Extract the [x, y] coordinate from the center of the cell holding the provided text.  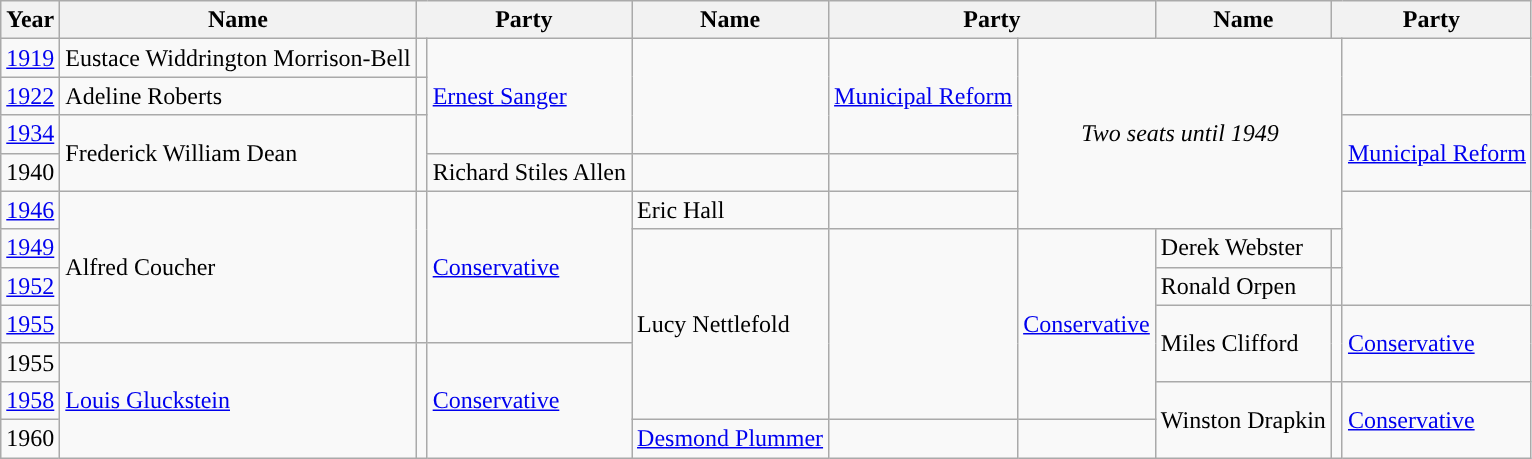
1934 [30, 134]
Two seats until 1949 [1180, 134]
1960 [30, 438]
Year [30, 20]
Winston Drapkin [1243, 419]
Eric Hall [730, 210]
Derek Webster [1243, 248]
Ernest Sanger [529, 96]
1952 [30, 286]
Ronald Orpen [1243, 286]
1940 [30, 172]
Eustace Widdrington Morrison-Bell [238, 58]
1949 [30, 248]
1946 [30, 210]
1922 [30, 96]
Louis Gluckstein [238, 400]
Richard Stiles Allen [529, 172]
Lucy Nettlefold [730, 324]
1958 [30, 400]
Miles Clifford [1243, 343]
Desmond Plummer [730, 438]
Alfred Coucher [238, 267]
Adeline Roberts [238, 96]
1919 [30, 58]
Frederick William Dean [238, 153]
